Output the (X, Y) coordinate of the center of the cell containing the given text.  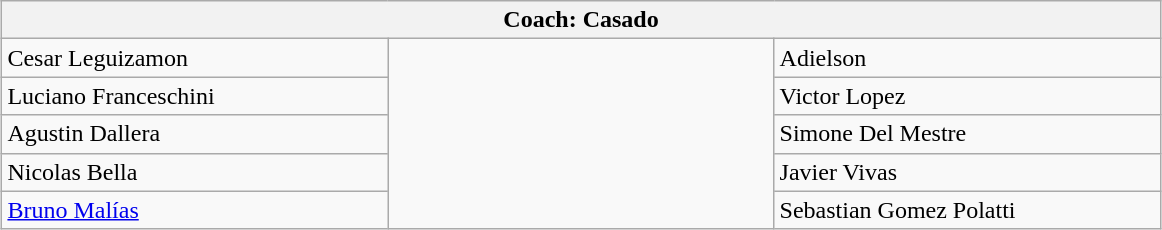
Coach: Casado (581, 20)
Agustin Dallera (195, 134)
Nicolas Bella (195, 172)
Luciano Franceschini (195, 96)
Cesar Leguizamon (195, 58)
Adielson (967, 58)
Javier Vivas (967, 172)
Simone Del Mestre (967, 134)
Bruno Malías (195, 210)
Sebastian Gomez Polatti (967, 210)
Victor Lopez (967, 96)
